Return the [X, Y] coordinate for the center point of the cell that contains the specified text.  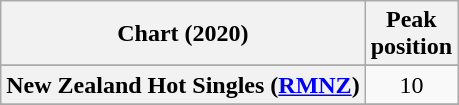
New Zealand Hot Singles (RMNZ) [183, 85]
10 [411, 85]
Chart (2020) [183, 34]
Peakposition [411, 34]
